Pinpoint the cell where the given text exists, returning its [X, Y] midpoint coordinate. 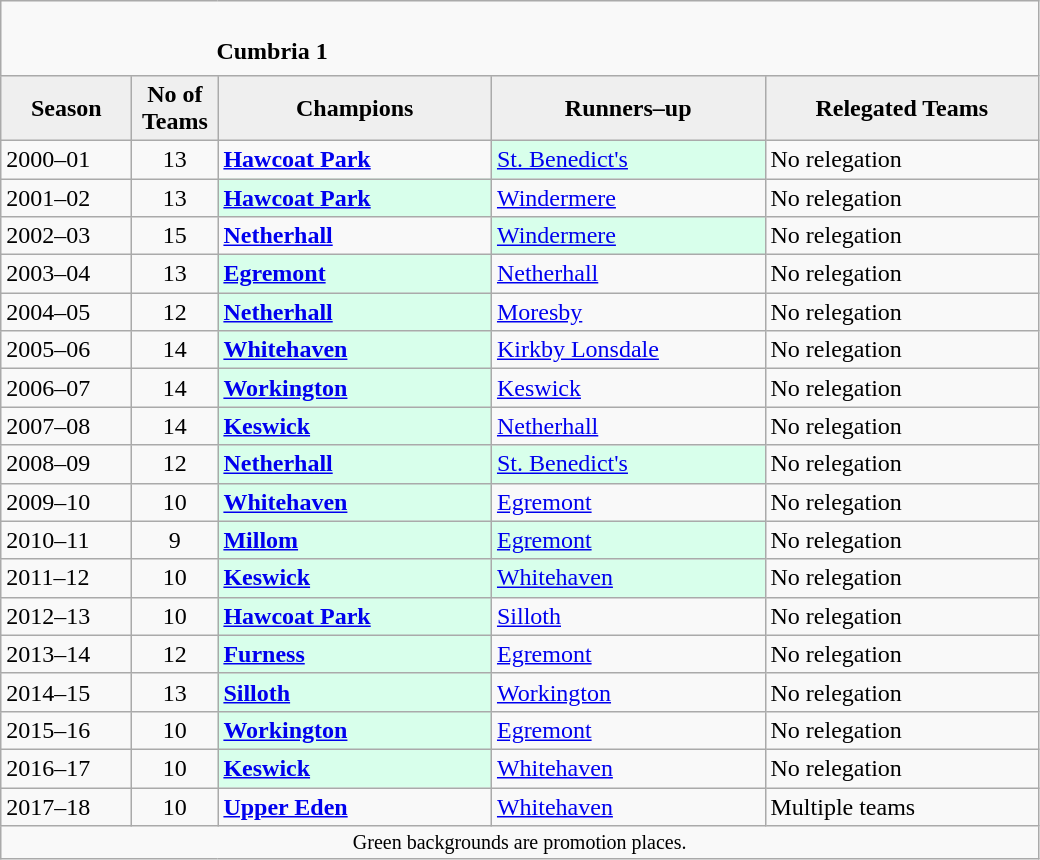
9 [175, 540]
2016–17 [66, 768]
Green backgrounds are promotion places. [520, 842]
Relegated Teams [902, 108]
2008–09 [66, 464]
2011–12 [66, 578]
2003–04 [66, 274]
2015–16 [66, 730]
Runners–up [628, 108]
2017–18 [66, 807]
2007–08 [66, 426]
Season [66, 108]
Champions [355, 108]
2014–15 [66, 692]
Kirkby Lonsdale [628, 350]
Multiple teams [902, 807]
2010–11 [66, 540]
15 [175, 236]
2002–03 [66, 236]
Upper Eden [355, 807]
2000–01 [66, 159]
2004–05 [66, 312]
2005–06 [66, 350]
No of Teams [175, 108]
2012–13 [66, 616]
2001–02 [66, 197]
2013–14 [66, 654]
Millom [355, 540]
Furness [355, 654]
2009–10 [66, 502]
Moresby [628, 312]
2006–07 [66, 388]
